Find where the given text appears and provide that cell's center as [x, y] coordinate. 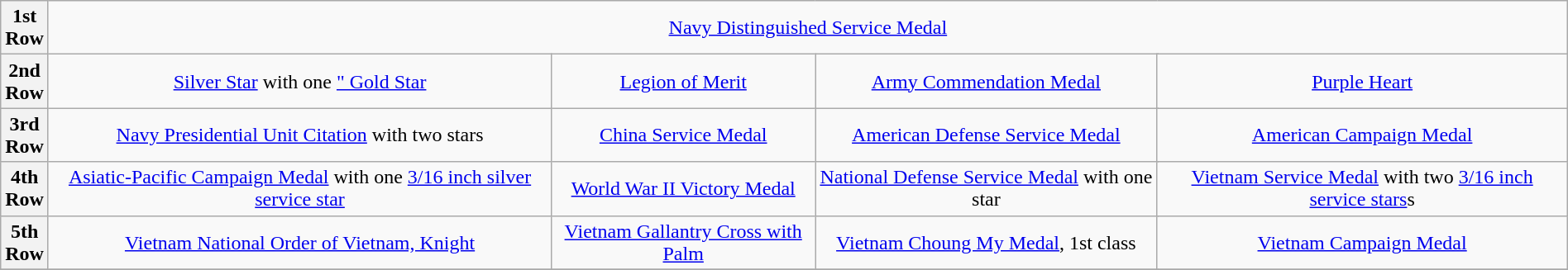
Vietnam Campaign Medal [1362, 243]
Silver Star with one " Gold Star [299, 81]
Vietnam National Order of Vietnam, Knight [299, 243]
Asiatic-Pacific Campaign Medal with one 3/16 inch silver service star [299, 188]
4th Row [25, 188]
World War II Victory Medal [683, 188]
2nd Row [25, 81]
3rd Row [25, 135]
Vietnam Choung My Medal, 1st class [986, 243]
Navy Presidential Unit Citation with two stars [299, 135]
American Defense Service Medal [986, 135]
American Campaign Medal [1362, 135]
5th Row [25, 243]
Vietnam Gallantry Cross with Palm [683, 243]
Navy Distinguished Service Medal [807, 28]
China Service Medal [683, 135]
National Defense Service Medal with one star [986, 188]
Army Commendation Medal [986, 81]
Purple Heart [1362, 81]
Vietnam Service Medal with two 3/16 inch service starss [1362, 188]
1st Row [25, 28]
Legion of Merit [683, 81]
